Search for the cell housing the specified text and yield its [x, y] center coordinate. 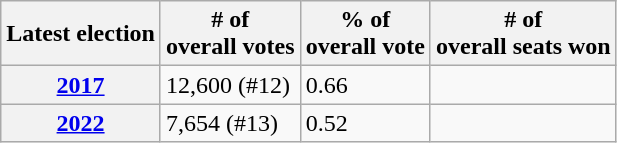
% ofoverall vote [365, 34]
# ofoverall votes [230, 34]
2017 [81, 85]
0.52 [365, 123]
2022 [81, 123]
0.66 [365, 85]
# ofoverall seats won [523, 34]
7,654 (#13) [230, 123]
Latest election [81, 34]
12,600 (#12) [230, 85]
